Find where the given text appears and provide that cell's center as (X, Y) coordinate. 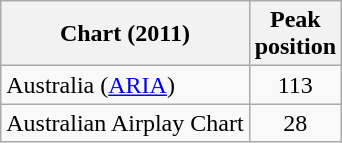
Australian Airplay Chart (125, 123)
Australia (ARIA) (125, 85)
113 (295, 85)
Chart (2011) (125, 34)
Peakposition (295, 34)
28 (295, 123)
